Output the [X, Y] coordinate of the center of the cell containing the given text.  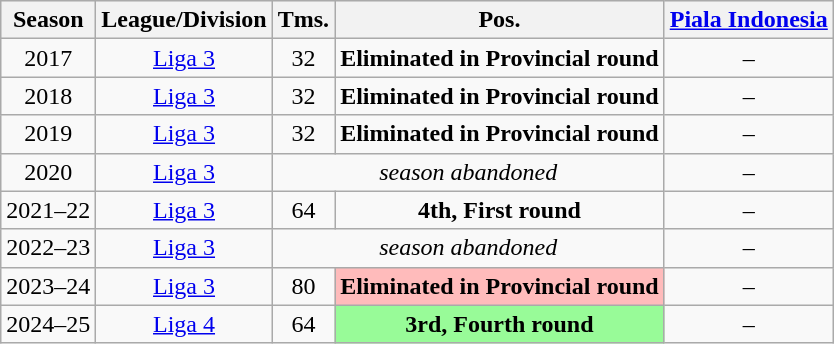
2020 [48, 172]
2022–23 [48, 248]
80 [303, 286]
League/Division [184, 20]
Pos. [500, 20]
4th, First round [500, 210]
2021–22 [48, 210]
2017 [48, 58]
3rd, Fourth round [500, 324]
2024–25 [48, 324]
2023–24 [48, 286]
2018 [48, 96]
Piala Indonesia [748, 20]
Liga 4 [184, 324]
Season [48, 20]
Tms. [303, 20]
2019 [48, 134]
